Search for the cell housing the specified text and yield its (X, Y) center coordinate. 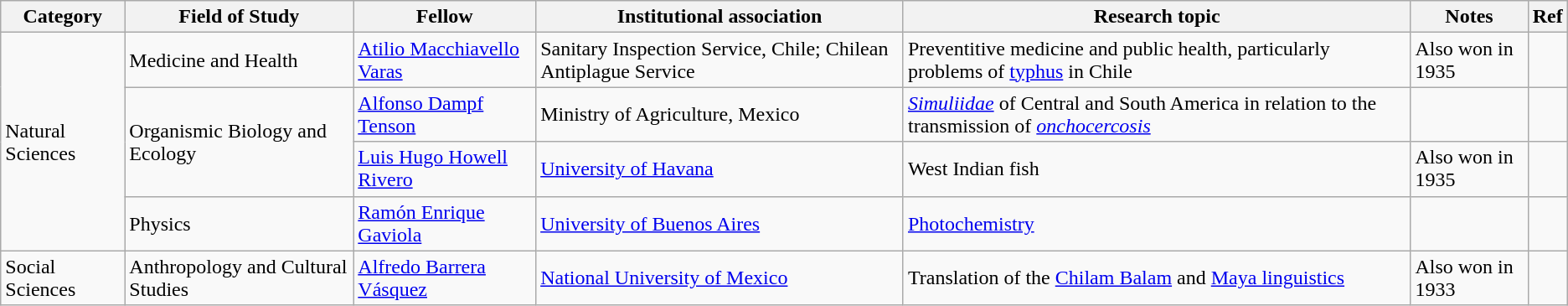
Fellow (445, 17)
Research topic (1156, 17)
Alfonso Dampf Tenson (445, 114)
Preventitive medicine and public health, particularly problems of typhus in Chile (1156, 60)
Medicine and Health (240, 60)
Atilio Macchiavello Varas (445, 60)
Organismic Biology and Ecology (240, 142)
Social Sciences (63, 278)
Anthropology and Cultural Studies (240, 278)
University of Buenos Aires (720, 223)
Field of Study (240, 17)
University of Havana (720, 169)
Simuliidae of Central and South America in relation to the transmission of onchocercosis (1156, 114)
Institutional association (720, 17)
Photochemistry (1156, 223)
Physics (240, 223)
Natural Sciences (63, 142)
Also won in 1933 (1469, 278)
Notes (1469, 17)
Category (63, 17)
West Indian fish (1156, 169)
Alfredo Barrera Vásquez (445, 278)
Ministry of Agriculture, Mexico (720, 114)
National University of Mexico (720, 278)
Ramón Enrique Gaviola (445, 223)
Sanitary Inspection Service, Chile; Chilean Antiplague Service (720, 60)
Luis Hugo Howell Rivero (445, 169)
Translation of the Chilam Balam and Maya linguistics (1156, 278)
Ref (1548, 17)
